From the cell containing the given text, extract its center point as [x, y] coordinate. 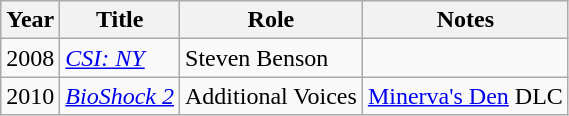
Minerva's Den DLC [465, 96]
Additional Voices [272, 96]
Role [272, 20]
2008 [30, 58]
2010 [30, 96]
Steven Benson [272, 58]
Notes [465, 20]
CSI: NY [120, 58]
Title [120, 20]
BioShock 2 [120, 96]
Year [30, 20]
